For the text-containing cell, return its midpoint in (X, Y) coordinate format. 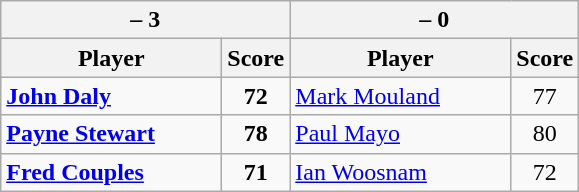
Payne Stewart (112, 134)
Mark Mouland (400, 96)
80 (545, 134)
– 3 (146, 20)
Paul Mayo (400, 134)
Ian Woosnam (400, 172)
71 (256, 172)
– 0 (434, 20)
77 (545, 96)
Fred Couples (112, 172)
78 (256, 134)
John Daly (112, 96)
